Detect which cell encompasses the target text, then output its [X, Y] center coordinate. 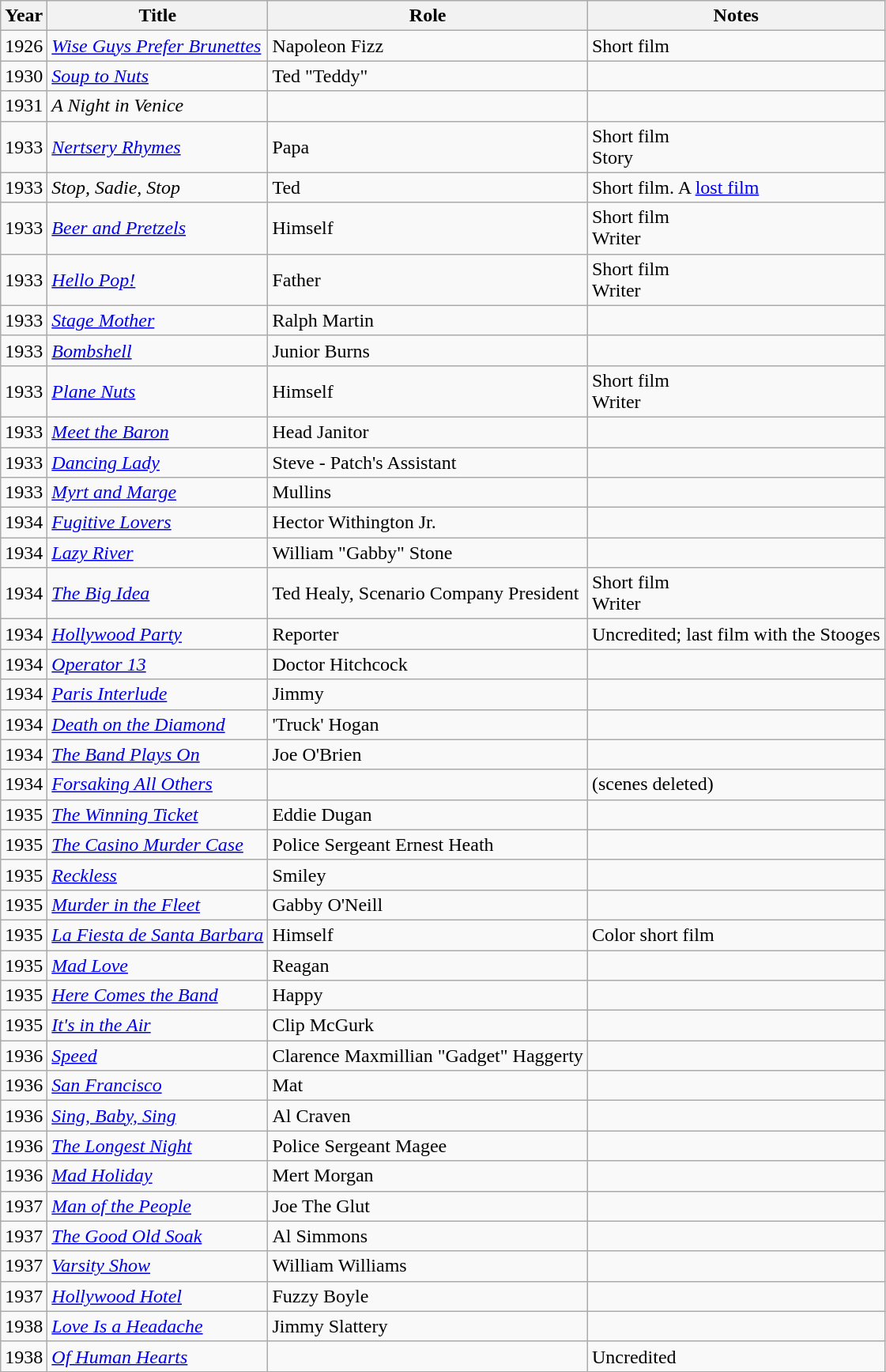
Forsaking All Others [158, 784]
A Night in Venice [158, 106]
Sing, Baby, Sing [158, 1116]
Meet the Baron [158, 432]
Year [24, 16]
Operator 13 [158, 664]
Mad Holiday [158, 1176]
(scenes deleted) [736, 784]
San Francisco [158, 1086]
La Fiesta de Santa Barbara [158, 935]
The Band Plays On [158, 754]
William "Gabby" Stone [428, 553]
Ted [428, 187]
The Good Old Soak [158, 1236]
'Truck' Hogan [428, 724]
Hello Pop! [158, 280]
Napoleon Fizz [428, 46]
Ted "Teddy" [428, 76]
Eddie Dugan [428, 815]
Murder in the Fleet [158, 905]
Uncredited; last film with the Stooges [736, 634]
The Big Idea [158, 593]
Joe O'Brien [428, 754]
The Longest Night [158, 1146]
1931 [24, 106]
Wise Guys Prefer Brunettes [158, 46]
Notes [736, 16]
Fugitive Lovers [158, 523]
Lazy River [158, 553]
Hollywood Hotel [158, 1296]
Reckless [158, 875]
Of Human Hearts [158, 1356]
Papa [428, 147]
Head Janitor [428, 432]
Ralph Martin [428, 320]
The Casino Murder Case [158, 845]
Stop, Sadie, Stop [158, 187]
Dancing Lady [158, 463]
Mert Morgan [428, 1176]
Color short film [736, 935]
Role [428, 16]
1926 [24, 46]
Speed [158, 1056]
Al Craven [428, 1116]
The Winning Ticket [158, 815]
Love Is a Headache [158, 1326]
Bombshell [158, 350]
Police Sergeant Ernest Heath [428, 845]
Jimmy [428, 694]
Clarence Maxmillian "Gadget" Haggerty [428, 1056]
Gabby O'Neill [428, 905]
William Williams [428, 1266]
Plane Nuts [158, 391]
Varsity Show [158, 1266]
Police Sergeant Magee [428, 1146]
Father [428, 280]
Hollywood Party [158, 634]
Reporter [428, 634]
It's in the Air [158, 1026]
Ted Healy, Scenario Company President [428, 593]
Short film [736, 46]
Smiley [428, 875]
Al Simmons [428, 1236]
Reagan [428, 966]
Happy [428, 996]
Short filmStory [736, 147]
Beer and Pretzels [158, 228]
Mat [428, 1086]
Steve - Patch's Assistant [428, 463]
Nertsery Rhymes [158, 147]
1930 [24, 76]
Fuzzy Boyle [428, 1296]
Paris Interlude [158, 694]
Myrt and Marge [158, 493]
Jimmy Slattery [428, 1326]
Here Comes the Band [158, 996]
Title [158, 16]
Uncredited [736, 1356]
Clip McGurk [428, 1026]
Mad Love [158, 966]
Mullins [428, 493]
Death on the Diamond [158, 724]
Joe The Glut [428, 1206]
Junior Burns [428, 350]
Stage Mother [158, 320]
Hector Withington Jr. [428, 523]
Man of the People [158, 1206]
Doctor Hitchcock [428, 664]
Short film. A lost film [736, 187]
Soup to Nuts [158, 76]
